Extract the [x, y] coordinate from the center of the cell holding the provided text.  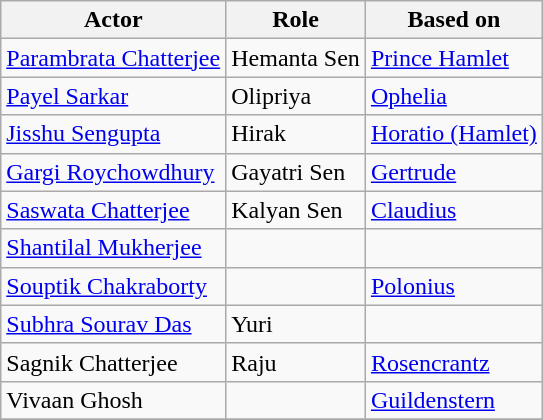
Hirak [296, 134]
Ophelia [454, 96]
Parambrata Chatterjee [114, 58]
Subhra Sourav Das [114, 324]
Claudius [454, 210]
Souptik Chakraborty [114, 286]
Raju [296, 362]
Saswata Chatterjee [114, 210]
Gayatri Sen [296, 172]
Kalyan Sen [296, 210]
Yuri [296, 324]
Payel Sarkar [114, 96]
Prince Hamlet [454, 58]
Gargi Roychowdhury [114, 172]
Guildenstern [454, 400]
Polonius [454, 286]
Based on [454, 20]
Shantilal Mukherjee [114, 248]
Jisshu Sengupta [114, 134]
Olipriya [296, 96]
Hemanta Sen [296, 58]
Sagnik Chatterjee [114, 362]
Role [296, 20]
Vivaan Ghosh [114, 400]
Actor [114, 20]
Rosencrantz [454, 362]
Horatio (Hamlet) [454, 134]
Gertrude [454, 172]
